Extract the (x, y) coordinate from the center of the cell holding the provided text.  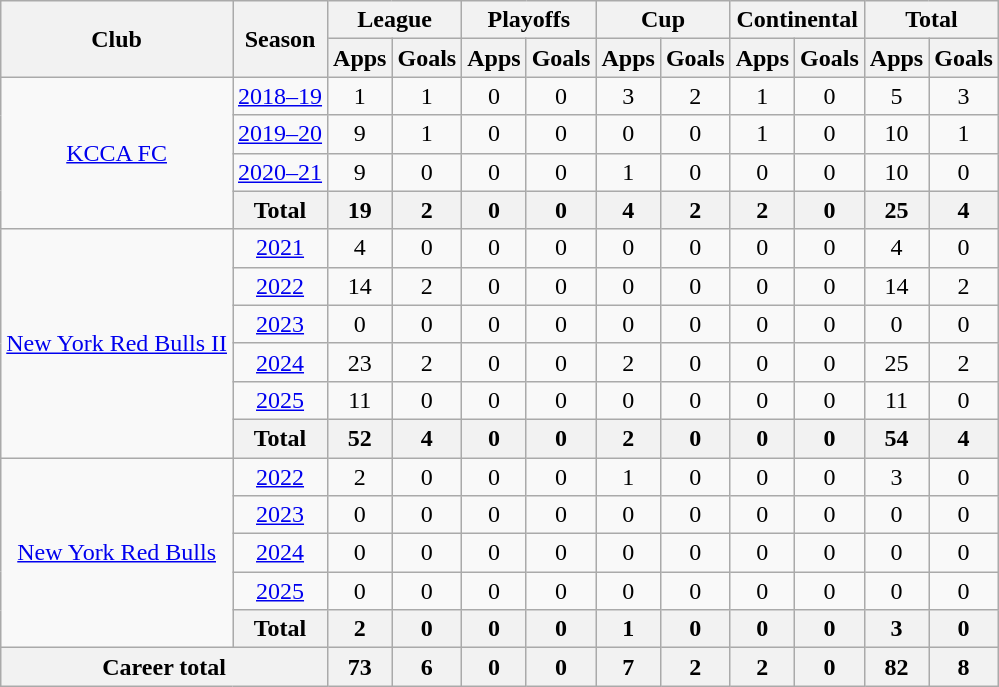
82 (896, 667)
New York Red Bulls (117, 553)
League (395, 20)
19 (360, 210)
Season (280, 39)
2021 (280, 248)
5 (896, 96)
54 (896, 438)
73 (360, 667)
Continental (797, 20)
KCCA FC (117, 153)
23 (360, 362)
Playoffs (529, 20)
8 (964, 667)
7 (628, 667)
2019–20 (280, 134)
6 (427, 667)
Career total (164, 667)
Cup (663, 20)
2018–19 (280, 96)
Club (117, 39)
52 (360, 438)
2020–21 (280, 172)
New York Red Bulls II (117, 343)
